Return (x, y) of the center of cell containing provided text 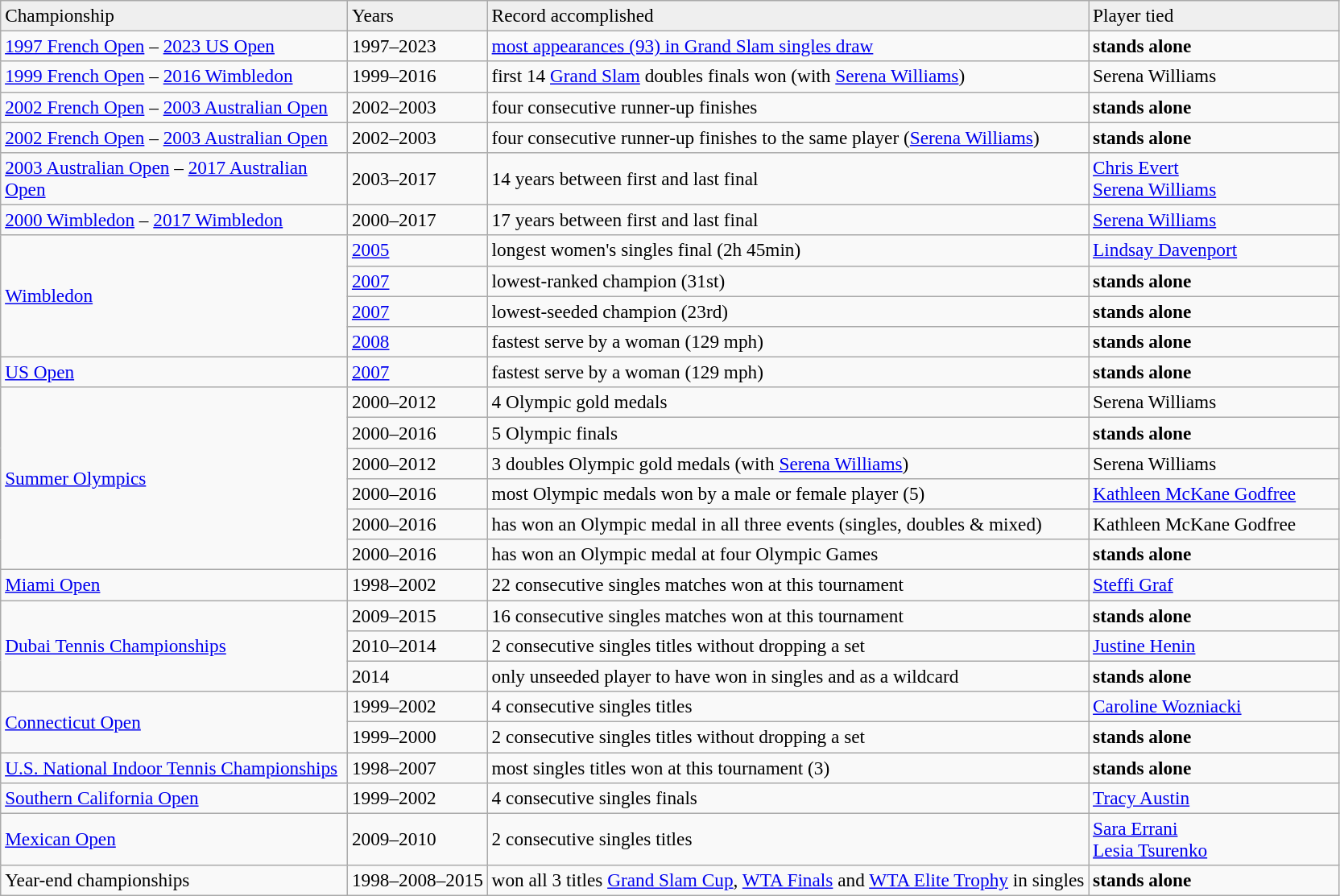
Dubai Tennis Championships (174, 646)
2003 Australian Open – 2017 Australian Open (174, 179)
Wimbledon (174, 296)
2008 (418, 341)
lowest-seeded champion (23rd) (788, 311)
4 Olympic gold medals (788, 403)
2009–2015 (418, 615)
1997 French Open – 2023 US Open (174, 46)
Player tied (1214, 15)
most appearances (93) in Grand Slam singles draw (788, 46)
1998–2008–2015 (418, 880)
Connecticut Open (174, 721)
Sara ErraniLesia Tsurenko (1214, 839)
Year-end championships (174, 880)
14 years between first and last final (788, 179)
first 14 Grand Slam doubles finals won (with Serena Williams) (788, 76)
Years (418, 15)
22 consecutive singles matches won at this tournament (788, 584)
2010–2014 (418, 646)
most Olympic medals won by a male or female player (5) (788, 493)
has won an Olympic medal in all three events (singles, doubles & mixed) (788, 524)
5 Olympic finals (788, 432)
3 doubles Olympic gold medals (with Serena Williams) (788, 463)
4 consecutive singles titles (788, 706)
Mexican Open (174, 839)
longest women's singles final (2h 45min) (788, 250)
2000 Wimbledon – 2017 Wimbledon (174, 220)
17 years between first and last final (788, 220)
lowest-ranked champion (31st) (788, 281)
Summer Olympics (174, 478)
Lindsay Davenport (1214, 250)
2000–2017 (418, 220)
Southern California Open (174, 798)
1999 French Open – 2016 Wimbledon (174, 76)
Justine Henin (1214, 646)
Miami Open (174, 584)
four consecutive runner-up finishes to the same player (Serena Williams) (788, 137)
1999–2016 (418, 76)
1998–2007 (418, 767)
Championship (174, 15)
2 consecutive singles titles (788, 839)
U.S. National Indoor Tennis Championships (174, 767)
1999–2000 (418, 737)
1997–2023 (418, 46)
2009–2010 (418, 839)
Tracy Austin (1214, 798)
16 consecutive singles matches won at this tournament (788, 615)
2003–2017 (418, 179)
1998–2002 (418, 584)
Caroline Wozniacki (1214, 706)
Chris EvertSerena Williams (1214, 179)
2005 (418, 250)
Steffi Graf (1214, 584)
US Open (174, 372)
has won an Olympic medal at four Olympic Games (788, 555)
Record accomplished (788, 15)
4 consecutive singles finals (788, 798)
only unseeded player to have won in singles and as a wildcard (788, 676)
most singles titles won at this tournament (3) (788, 767)
won all 3 titles Grand Slam Cup, WTA Finals and WTA Elite Trophy in singles (788, 880)
four consecutive runner-up finishes (788, 107)
2014 (418, 676)
